Capture the cell that displays the provided text and extract its (X, Y) central coordinate. 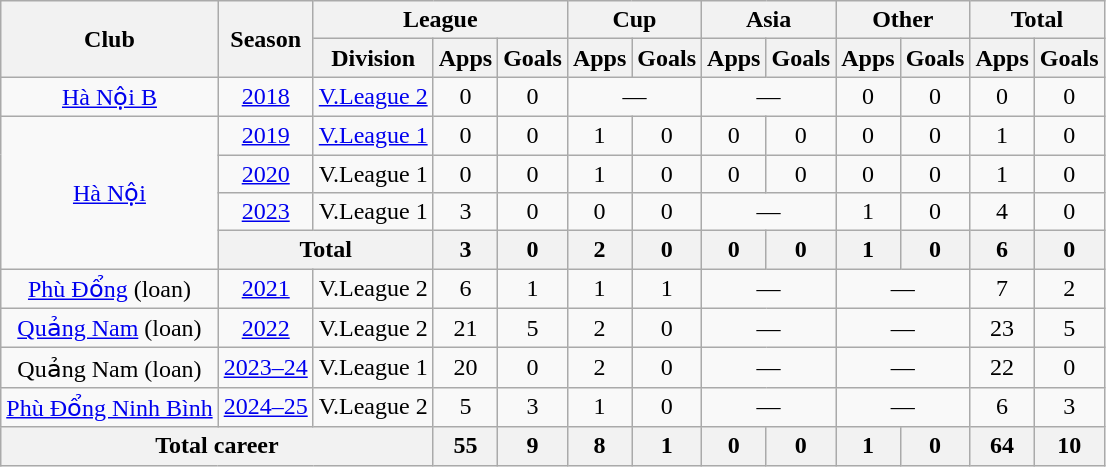
Asia (769, 20)
Phù Đổng Ninh Bình (110, 407)
4 (1002, 212)
23 (1002, 328)
2018 (266, 97)
2020 (266, 173)
2021 (266, 289)
Other (903, 20)
64 (1002, 446)
8 (599, 446)
2023–24 (266, 368)
2022 (266, 328)
10 (1069, 446)
22 (1002, 368)
Club (110, 39)
21 (465, 328)
Phù Đổng (loan) (110, 289)
League (440, 20)
Season (266, 39)
7 (1002, 289)
20 (465, 368)
Hà Nội B (110, 97)
9 (533, 446)
2024–25 (266, 407)
Total career (217, 446)
2019 (266, 135)
Division (373, 58)
55 (465, 446)
2023 (266, 212)
Hà Nội (110, 192)
Cup (634, 20)
